Identify which cell holds the provided text, then report its [X, Y] central coordinate. 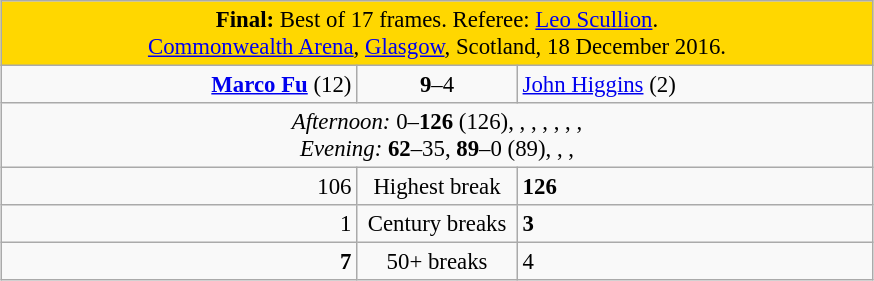
John Higgins (2) [695, 85]
3 [695, 224]
7 [179, 262]
9–4 [438, 85]
4 [695, 262]
Afternoon: 0–126 (126), , , , , , , Evening: 62–35, 89–0 (89), , , [437, 136]
Marco Fu (12) [179, 85]
50+ breaks [438, 262]
Century breaks [438, 224]
126 [695, 187]
Highest break [438, 187]
Final: Best of 17 frames. Referee: Leo Scullion. Commonwealth Arena, Glasgow, Scotland, 18 December 2016. [437, 34]
1 [179, 224]
106 [179, 187]
